Detect which cell encompasses the target text, then output its (X, Y) center coordinate. 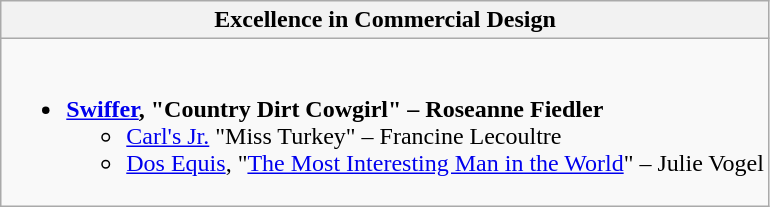
Excellence in Commercial Design (386, 20)
